Provide the [x, y] coordinate of the cell's center where the given text is located.  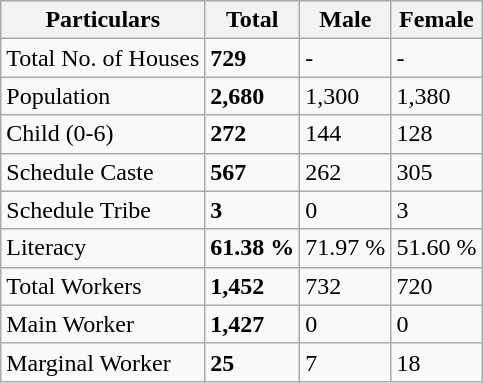
1,380 [436, 96]
262 [346, 172]
1,427 [252, 324]
720 [436, 286]
Population [103, 96]
732 [346, 286]
Particulars [103, 20]
25 [252, 362]
51.60 % [436, 248]
272 [252, 134]
1,452 [252, 286]
144 [346, 134]
2,680 [252, 96]
Total Workers [103, 286]
1,300 [346, 96]
7 [346, 362]
729 [252, 58]
Main Worker [103, 324]
Female [436, 20]
18 [436, 362]
567 [252, 172]
Total No. of Houses [103, 58]
61.38 % [252, 248]
305 [436, 172]
Literacy [103, 248]
Marginal Worker [103, 362]
Schedule Tribe [103, 210]
Total [252, 20]
Schedule Caste [103, 172]
71.97 % [346, 248]
Child (0-6) [103, 134]
Male [346, 20]
128 [436, 134]
